Return (X, Y) of the center of cell containing provided text 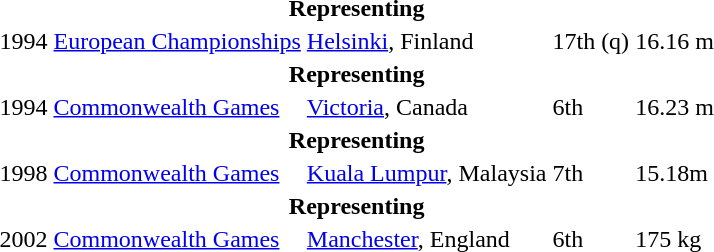
Kuala Lumpur, Malaysia (426, 173)
Helsinki, Finland (426, 41)
17th (q) (591, 41)
6th (591, 107)
Victoria, Canada (426, 107)
European Championships (177, 41)
7th (591, 173)
